Provide the [X, Y] coordinate of the cell's center where the given text is located.  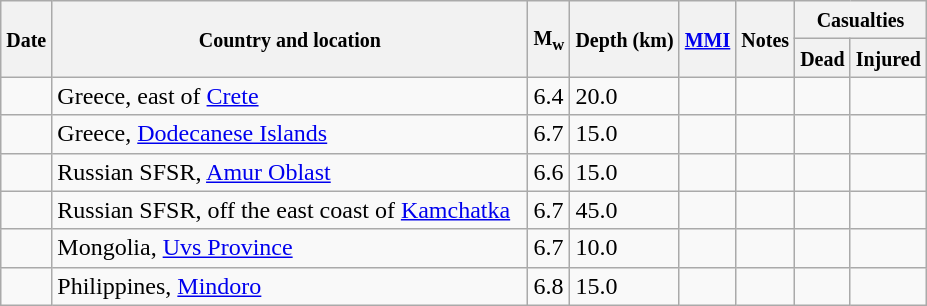
Country and location [290, 39]
45.0 [624, 210]
Dead [823, 58]
Notes [766, 39]
Greece, Dodecanese Islands [290, 134]
6.8 [549, 286]
6.4 [549, 96]
MMI [708, 39]
Mw [549, 39]
Philippines, Mindoro [290, 286]
6.6 [549, 172]
Date [26, 39]
Injured [888, 58]
Greece, east of Crete [290, 96]
Russian SFSR, off the east coast of Kamchatka [290, 210]
Russian SFSR, Amur Oblast [290, 172]
Depth (km) [624, 39]
Mongolia, Uvs Province [290, 248]
10.0 [624, 248]
20.0 [624, 96]
Casualties [861, 20]
